Determine the (x, y) coordinate at the center of the cell enclosing the given text.  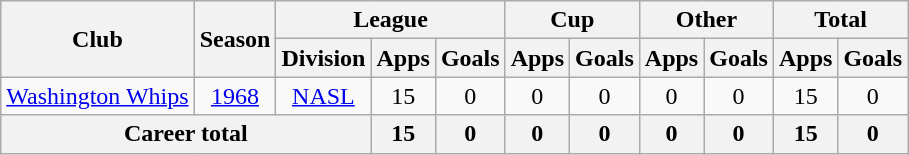
Career total (186, 134)
Season (235, 39)
Cup (572, 20)
Washington Whips (98, 96)
1968 (235, 96)
Division (324, 58)
League (390, 20)
Total (840, 20)
Club (98, 39)
Other (706, 20)
NASL (324, 96)
